Provide the [X, Y] coordinate of the cell's center where the given text is located.  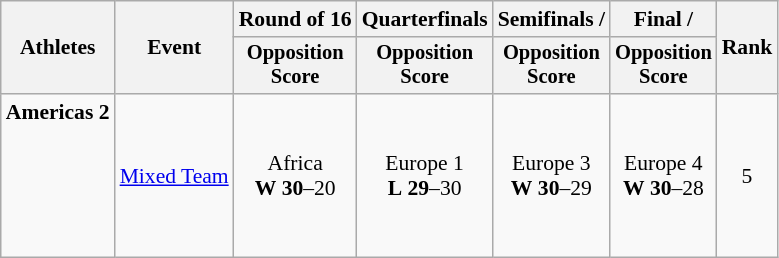
Americas 2 [58, 176]
Rank [748, 48]
Semifinals / [552, 19]
Europe 1L 29–30 [425, 176]
Europe 3W 30–29 [552, 176]
Round of 16 [296, 19]
AfricaW 30–20 [296, 176]
5 [748, 176]
Mixed Team [174, 176]
Event [174, 48]
Final / [664, 19]
Europe 4W 30–28 [664, 176]
Athletes [58, 48]
Quarterfinals [425, 19]
